Capture the cell that displays the provided text and extract its [x, y] central coordinate. 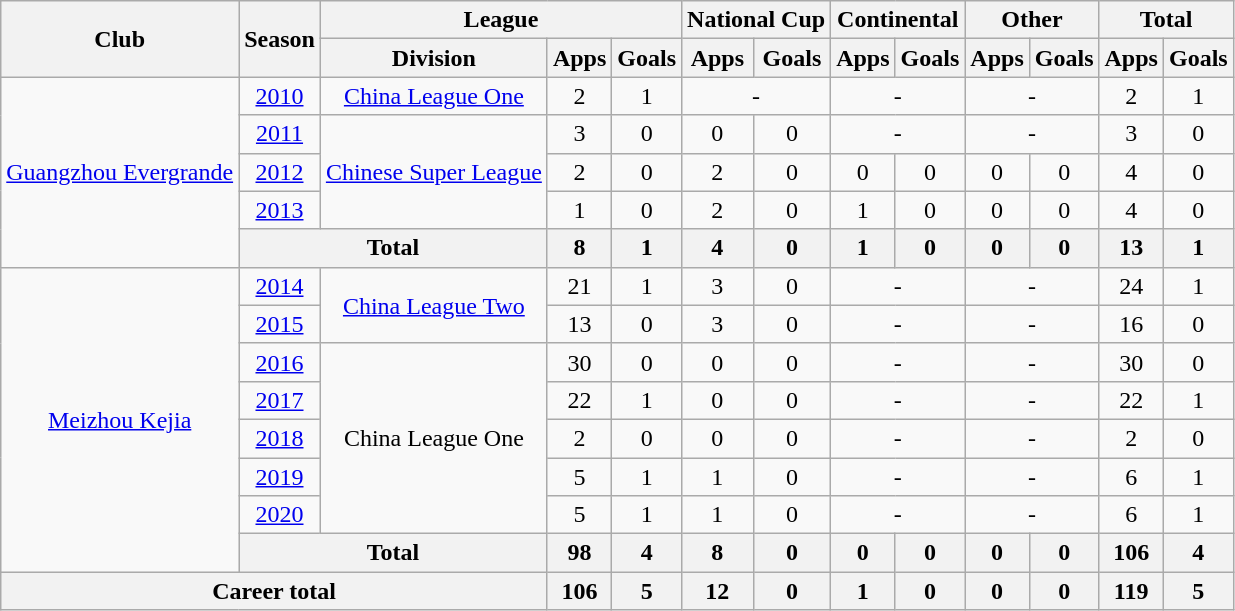
2015 [280, 324]
2014 [280, 286]
League [500, 20]
2017 [280, 400]
Season [280, 39]
16 [1131, 324]
2011 [280, 134]
Meizhou Kejia [120, 419]
Guangzhou Evergrande [120, 172]
2020 [280, 515]
24 [1131, 286]
2012 [280, 172]
National Cup [756, 20]
Other [1032, 20]
2019 [280, 477]
Division [434, 58]
China League Two [434, 305]
Club [120, 39]
Continental [898, 20]
2013 [280, 210]
119 [1131, 591]
21 [579, 286]
12 [718, 591]
98 [579, 553]
Career total [274, 591]
2018 [280, 438]
2016 [280, 362]
2010 [280, 96]
Chinese Super League [434, 172]
